Provide the [X, Y] coordinate of the cell's center where the given text is located.  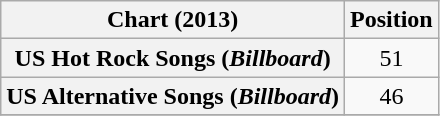
US Alternative Songs (Billboard) [173, 96]
46 [392, 96]
US Hot Rock Songs (Billboard) [173, 58]
51 [392, 58]
Position [392, 20]
Chart (2013) [173, 20]
